Output the [X, Y] coordinate of the center of the cell containing the given text.  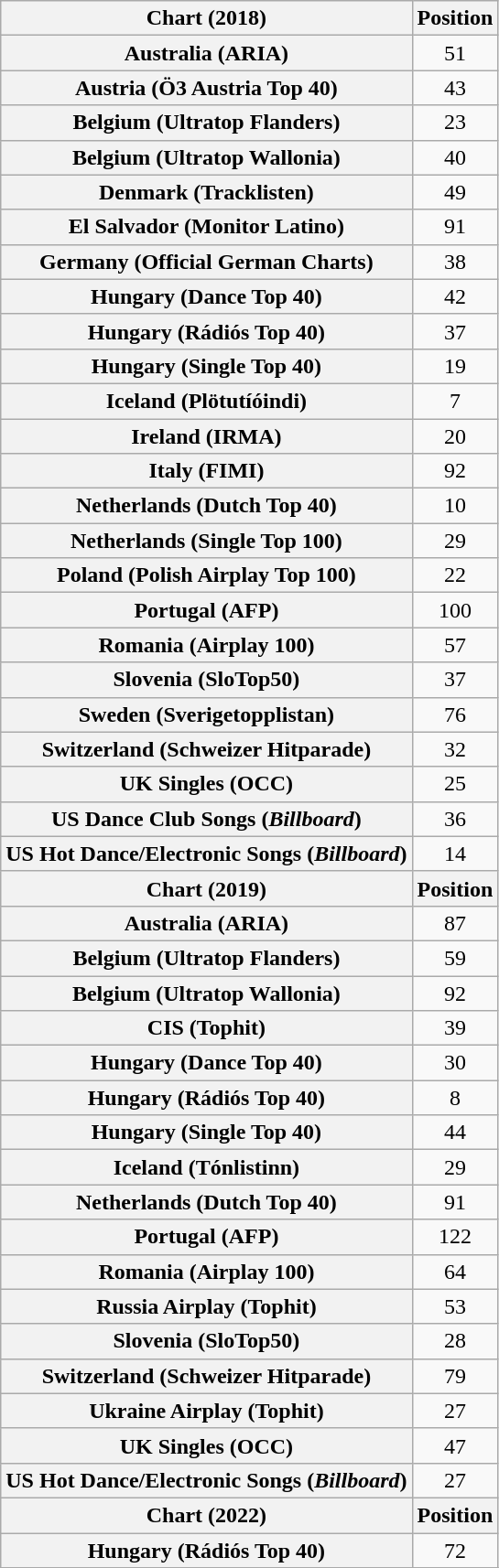
72 [455, 1551]
40 [455, 157]
7 [455, 401]
Denmark (Tracklisten) [207, 192]
Ireland (IRMA) [207, 436]
20 [455, 436]
25 [455, 784]
87 [455, 923]
Germany (Official German Charts) [207, 262]
64 [455, 1272]
39 [455, 1028]
14 [455, 854]
El Salvador (Monitor Latino) [207, 227]
57 [455, 645]
32 [455, 749]
23 [455, 123]
CIS (Tophit) [207, 1028]
49 [455, 192]
43 [455, 88]
10 [455, 506]
Iceland (Tónlistinn) [207, 1167]
Austria (Ö3 Austria Top 40) [207, 88]
Italy (FIMI) [207, 471]
42 [455, 296]
US Dance Club Songs (Billboard) [207, 819]
30 [455, 1063]
8 [455, 1098]
53 [455, 1306]
Chart (2022) [207, 1515]
51 [455, 53]
38 [455, 262]
Chart (2018) [207, 18]
Poland (Polish Airplay Top 100) [207, 575]
76 [455, 714]
Chart (2019) [207, 888]
36 [455, 819]
Russia Airplay (Tophit) [207, 1306]
47 [455, 1445]
122 [455, 1237]
19 [455, 366]
28 [455, 1341]
22 [455, 575]
44 [455, 1133]
100 [455, 610]
59 [455, 958]
79 [455, 1376]
Sweden (Sverigetopplistan) [207, 714]
Netherlands (Single Top 100) [207, 541]
Iceland (Plötutíóindi) [207, 401]
Ukraine Airplay (Tophit) [207, 1411]
